Provide the (X, Y) coordinate of the cell's center where the given text is located.  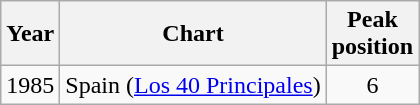
Spain (Los 40 Principales) (193, 85)
6 (372, 85)
1985 (30, 85)
Peakposition (372, 34)
Year (30, 34)
Chart (193, 34)
